From the cell containing the given text, extract its center point as (x, y) coordinate. 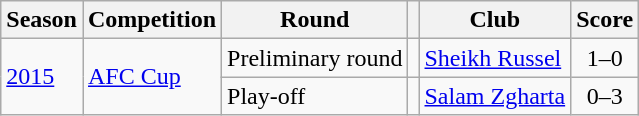
2015 (42, 77)
Round (315, 20)
0–3 (605, 96)
Salam Zgharta (495, 96)
Play-off (315, 96)
1–0 (605, 58)
Preliminary round (315, 58)
Competition (152, 20)
Season (42, 20)
Sheikh Russel (495, 58)
Score (605, 20)
AFC Cup (152, 77)
Club (495, 20)
